Detect which cell encompasses the target text, then output its (x, y) center coordinate. 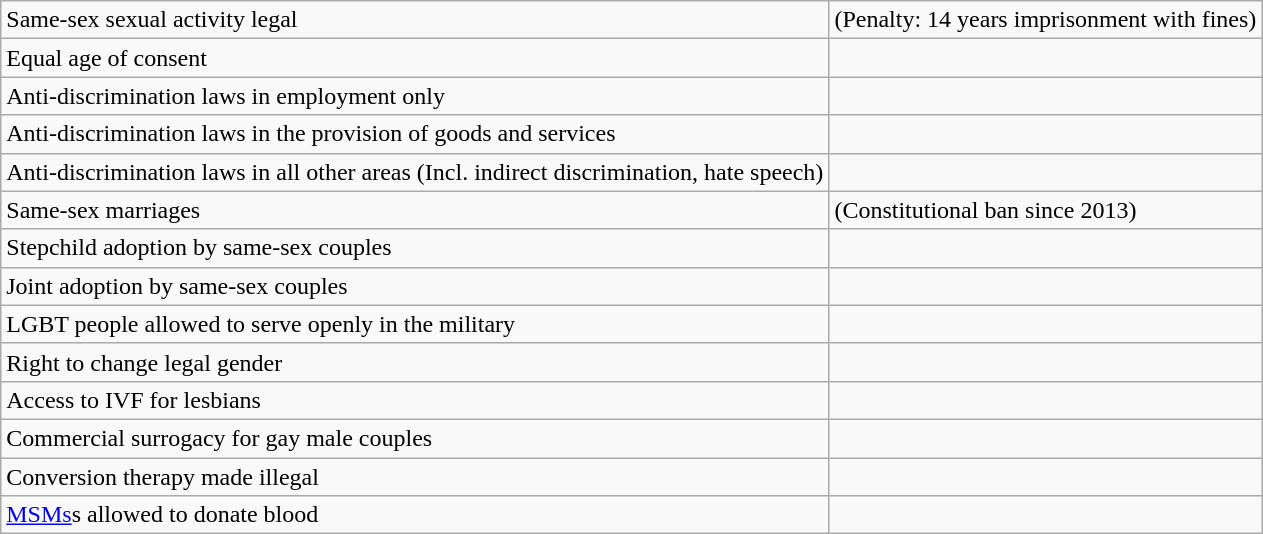
Access to IVF for lesbians (415, 400)
(Penalty: 14 years imprisonment with fines) (1046, 20)
LGBT people allowed to serve openly in the military (415, 324)
MSMss allowed to donate blood (415, 515)
Right to change legal gender (415, 362)
Anti-discrimination laws in employment only (415, 96)
(Constitutional ban since 2013) (1046, 210)
Joint adoption by same-sex couples (415, 286)
Anti-discrimination laws in the provision of goods and services (415, 134)
Commercial surrogacy for gay male couples (415, 438)
Anti-discrimination laws in all other areas (Incl. indirect discrimination, hate speech) (415, 172)
Conversion therapy made illegal (415, 477)
Same-sex marriages (415, 210)
Stepchild adoption by same-sex couples (415, 248)
Equal age of consent (415, 58)
Same-sex sexual activity legal (415, 20)
